Capture the cell that displays the provided text and extract its [X, Y] central coordinate. 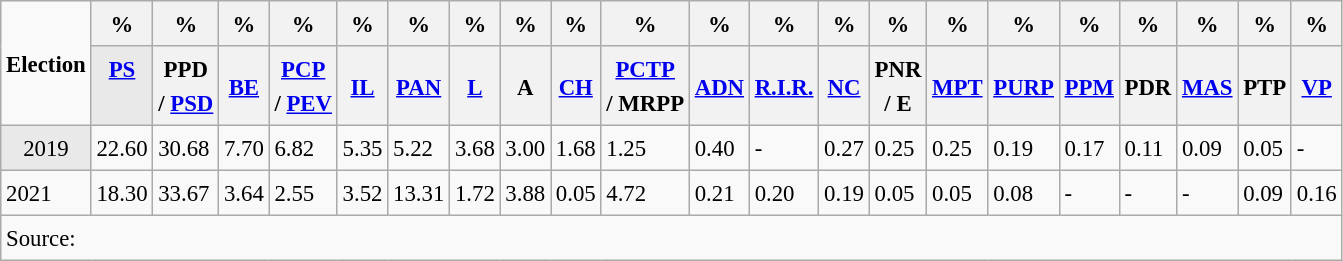
PPD/ PSD [186, 86]
PNR/ E [898, 86]
2019 [46, 148]
0.17 [1089, 148]
7.70 [244, 148]
0.27 [844, 148]
PURP [1024, 86]
2021 [46, 194]
30.68 [186, 148]
PTP [1265, 86]
PCTP/ MRPP [645, 86]
MPT [958, 86]
Source: [672, 238]
0.40 [719, 148]
0.08 [1024, 194]
3.00 [525, 148]
Election [46, 64]
ADN [719, 86]
IL [362, 86]
0.21 [719, 194]
CH [576, 86]
BE [244, 86]
PDR [1148, 86]
1.25 [645, 148]
6.82 [303, 148]
0.11 [1148, 148]
L [475, 86]
1.72 [475, 194]
4.72 [645, 194]
PPM [1089, 86]
VP [1316, 86]
18.30 [122, 194]
0.16 [1316, 194]
5.35 [362, 148]
PS [122, 86]
3.88 [525, 194]
PCP/ PEV [303, 86]
MAS [1208, 86]
33.67 [186, 194]
3.64 [244, 194]
3.68 [475, 148]
A [525, 86]
13.31 [419, 194]
0.20 [784, 194]
5.22 [419, 148]
22.60 [122, 148]
1.68 [576, 148]
R.I.R. [784, 86]
2.55 [303, 194]
3.52 [362, 194]
NC [844, 86]
PAN [419, 86]
